Determine the (X, Y) coordinate at the center of the cell enclosing the given text.  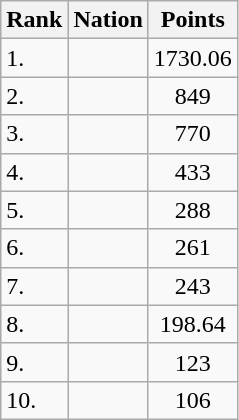
5. (34, 210)
Points (192, 20)
123 (192, 362)
7. (34, 286)
4. (34, 172)
9. (34, 362)
198.64 (192, 324)
106 (192, 400)
849 (192, 96)
433 (192, 172)
Rank (34, 20)
770 (192, 134)
1730.06 (192, 58)
6. (34, 248)
1. (34, 58)
8. (34, 324)
3. (34, 134)
Nation (108, 20)
261 (192, 248)
288 (192, 210)
10. (34, 400)
243 (192, 286)
2. (34, 96)
